Output the [x, y] coordinate of the center of the cell containing the given text.  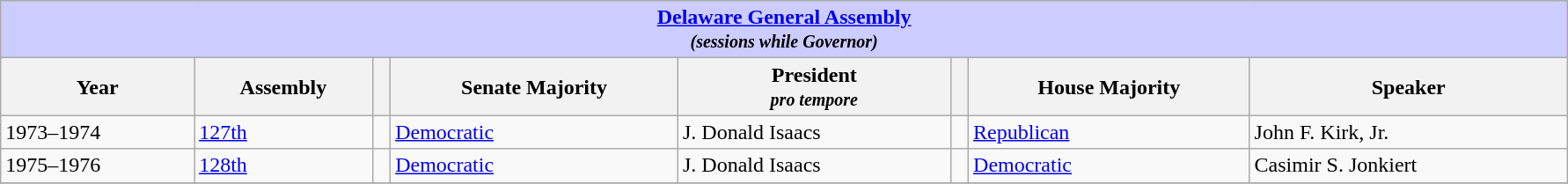
1975–1976 [98, 166]
Senate Majority [535, 86]
Casimir S. Jonkiert [1408, 166]
Speaker [1408, 86]
Delaware General Assembly (sessions while Governor) [785, 30]
1973–1974 [98, 132]
127th [283, 132]
Year [98, 86]
Presidentpro tempore [814, 86]
House Majority [1110, 86]
Republican [1110, 132]
John F. Kirk, Jr. [1408, 132]
128th [283, 166]
Assembly [283, 86]
